Find where the given text appears and provide that cell's center as (x, y) coordinate. 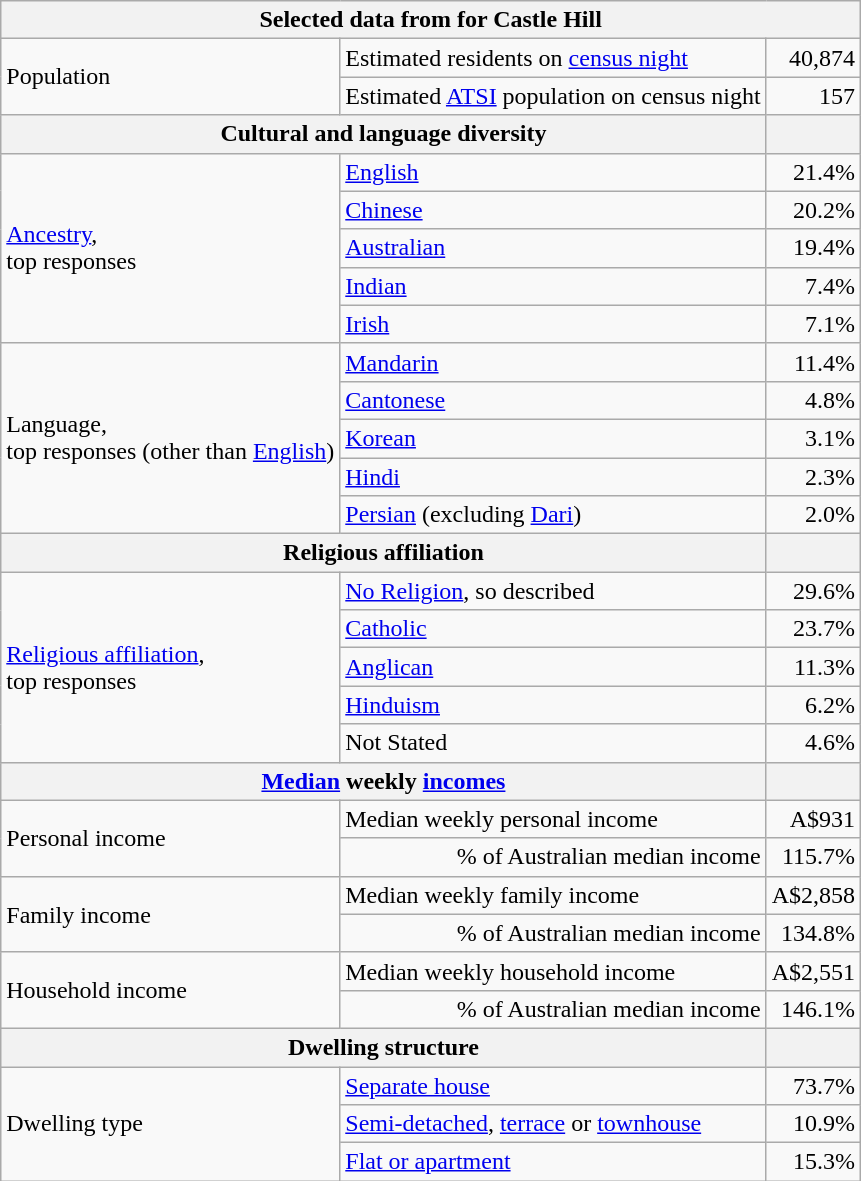
A$2,551 (813, 971)
Religious affiliation (384, 553)
Estimated ATSI population on census night (553, 96)
Catholic (553, 629)
Median weekly household income (553, 971)
15.3% (813, 1162)
Separate house (553, 1085)
Household income (170, 990)
Not Stated (553, 743)
Cantonese (553, 400)
7.1% (813, 324)
19.4% (813, 248)
Mandarin (553, 362)
2.3% (813, 477)
Personal income (170, 838)
115.7% (813, 857)
Population (170, 77)
Median weekly incomes (384, 781)
23.7% (813, 629)
Hindi (553, 477)
Semi-detached, terrace or townhouse (553, 1124)
Selected data from for Castle Hill (431, 20)
Median weekly personal income (553, 819)
Australian (553, 248)
Dwelling structure (384, 1047)
A$931 (813, 819)
Hinduism (553, 705)
157 (813, 96)
2.0% (813, 515)
Anglican (553, 667)
A$2,858 (813, 895)
73.7% (813, 1085)
29.6% (813, 591)
10.9% (813, 1124)
Persian (excluding Dari) (553, 515)
7.4% (813, 286)
134.8% (813, 933)
11.4% (813, 362)
Estimated residents on census night (553, 58)
Ancestry,top responses (170, 248)
4.6% (813, 743)
146.1% (813, 1009)
Irish (553, 324)
6.2% (813, 705)
Religious affiliation,top responses (170, 667)
3.1% (813, 438)
11.3% (813, 667)
20.2% (813, 210)
Dwelling type (170, 1123)
Korean (553, 438)
Median weekly family income (553, 895)
4.8% (813, 400)
Language,top responses (other than English) (170, 438)
English (553, 172)
21.4% (813, 172)
Family income (170, 914)
Indian (553, 286)
Flat or apartment (553, 1162)
No Religion, so described (553, 591)
Cultural and language diversity (384, 134)
40,874 (813, 58)
Chinese (553, 210)
